Provide the (X, Y) coordinate of the cell's center where the given text is located.  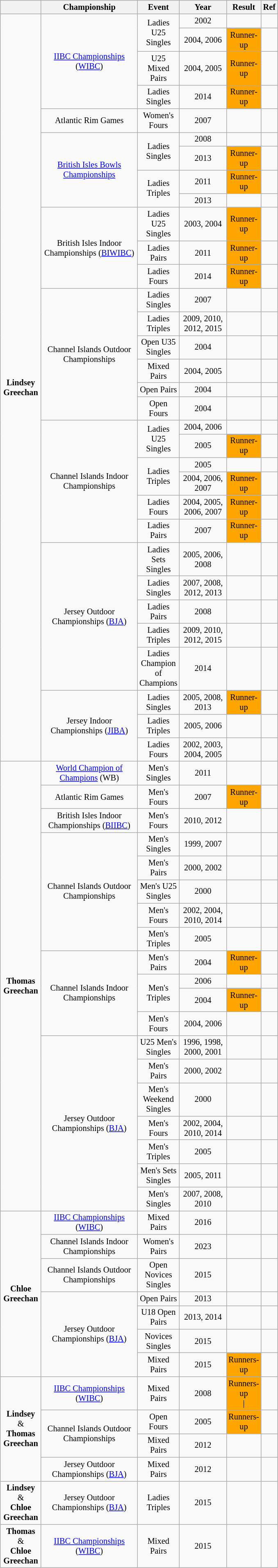
ChloeGreechan (21, 1293)
World Champion of Champions (WB) (89, 773)
Men's U25 Singles (158, 891)
2003, 2004 (203, 224)
2007, 2008,2010 (203, 1199)
2005, 2008,2013 (203, 702)
Ladies Champion of Champions (158, 668)
Thomas &ChloeGreechan (21, 1546)
British Isles Indoor Championships (BIIBC) (89, 820)
2004, 2005,2006, 2007 (203, 507)
Jersey Indoor Championships (JIBA) (89, 726)
Championship (89, 7)
Ladies Sets Singles (158, 559)
U25 Men's Singles (158, 1047)
Men's Sets Singles (158, 1175)
2002 (203, 21)
2005, 2006 (203, 726)
British Isles Indoor Championships (BIWIBC) (89, 248)
Novices Singles (158, 1341)
Lindsey &ThomasGreechan (21, 1429)
Women's Fours (158, 121)
British Isles Bowls Championships (89, 170)
2005, 2006,2008 (203, 559)
U18 Open Pairs (158, 1317)
2016 (203, 1222)
ThomasGreechan (21, 986)
2023 (203, 1246)
1999, 2007 (203, 844)
Ref (269, 7)
Open Novices Singles (158, 1275)
2007, 2008,2012, 2013 (203, 588)
Result (244, 7)
Men's Weekend Singles (158, 1099)
2004, 2006,2007 (203, 483)
2005, 2011 (203, 1175)
Open U35 Singles (158, 347)
Runners-up| (244, 1393)
Women's Pairs (158, 1246)
Lindsey &ChloeGreechan (21, 1503)
2002, 2003,2004, 2005 (203, 749)
Year (203, 7)
2010, 2012 (203, 820)
Event (158, 7)
2013, 2014 (203, 1317)
1996, 1998,2000, 2001 (203, 1047)
2006 (203, 981)
LindseyGreechan (21, 387)
U25 Mixed Pairs (158, 68)
